For the text-containing cell, return its midpoint in [X, Y] coordinate format. 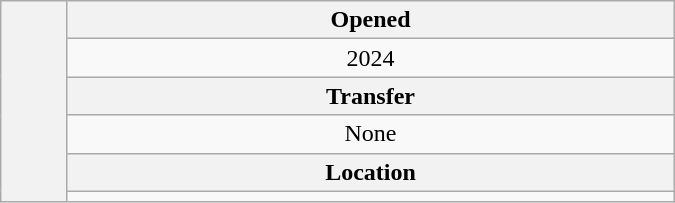
None [370, 134]
Transfer [370, 96]
2024 [370, 58]
Opened [370, 20]
Location [370, 172]
